Find where the given text appears and provide that cell's center as (X, Y) coordinate. 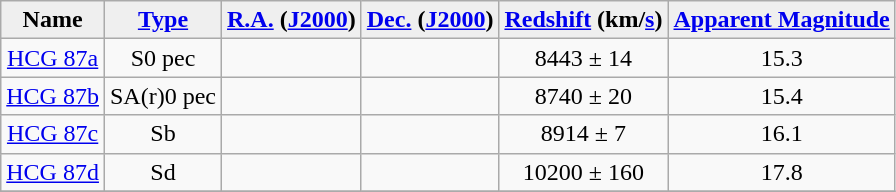
HCG 87b (53, 96)
Redshift (km/s) (584, 20)
8914 ± 7 (584, 134)
Dec. (J2000) (430, 20)
SA(r)0 pec (162, 96)
8443 ± 14 (584, 58)
15.4 (782, 96)
8740 ± 20 (584, 96)
17.8 (782, 172)
16.1 (782, 134)
S0 pec (162, 58)
R.A. (J2000) (292, 20)
Name (53, 20)
HCG 87d (53, 172)
Sd (162, 172)
HCG 87a (53, 58)
Sb (162, 134)
Type (162, 20)
HCG 87c (53, 134)
Apparent Magnitude (782, 20)
15.3 (782, 58)
10200 ± 160 (584, 172)
